Detect which cell encompasses the target text, then output its [X, Y] center coordinate. 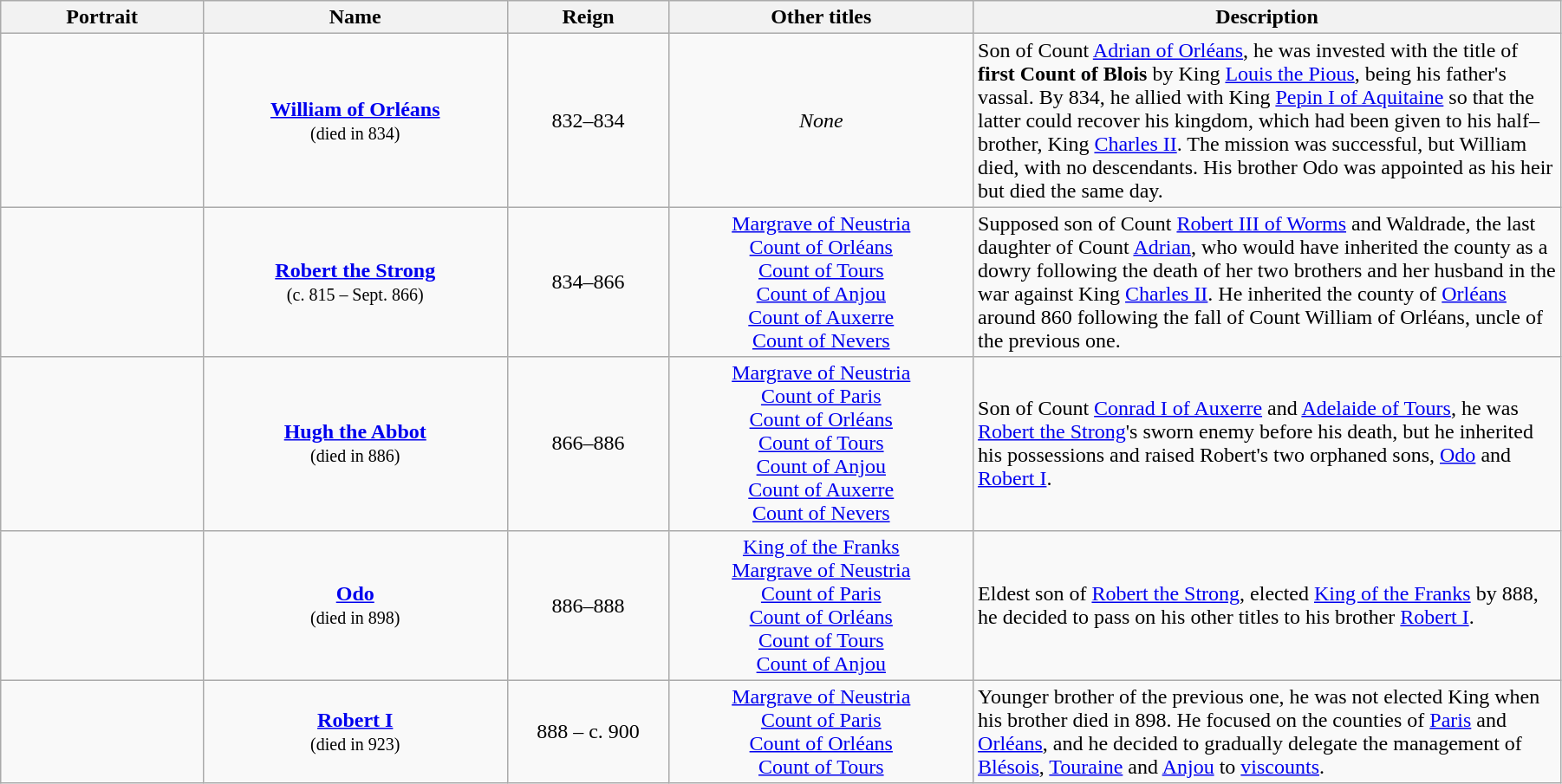
Odo(died in 898) [355, 605]
888 – c. 900 [588, 731]
834–866 [588, 282]
None [822, 120]
Robert the Strong(c. 815 – Sept. 866) [355, 282]
William of Orléans(died in 834) [355, 120]
Margrave of NeustriaCount of OrléansCount of ToursCount of AnjouCount of AuxerreCount of Nevers [822, 282]
Eldest son of Robert the Strong, elected King of the Franks by 888, he decided to pass on his other titles to his brother Robert I. [1267, 605]
Description [1267, 17]
Robert I(died in 923) [355, 731]
King of the FranksMargrave of NeustriaCount of ParisCount of OrléansCount of ToursCount of Anjou [822, 605]
Portrait [102, 17]
Other titles [822, 17]
Hugh the Abbot(died in 886) [355, 444]
Margrave of NeustriaCount of ParisCount of OrléansCount of ToursCount of AnjouCount of AuxerreCount of Nevers [822, 444]
Name [355, 17]
Margrave of NeustriaCount of ParisCount of OrléansCount of Tours [822, 731]
886–888 [588, 605]
866–886 [588, 444]
Reign [588, 17]
832–834 [588, 120]
